Search for the cell housing the specified text and yield its (x, y) center coordinate. 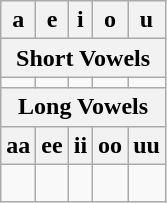
i (80, 20)
e (52, 20)
ii (80, 145)
oo (110, 145)
uu (147, 145)
Long Vowels (84, 107)
Short Vowels (84, 58)
a (18, 20)
o (110, 20)
u (147, 20)
aa (18, 145)
ee (52, 145)
